Return the (X, Y) coordinate for the center point of the cell that contains the specified text.  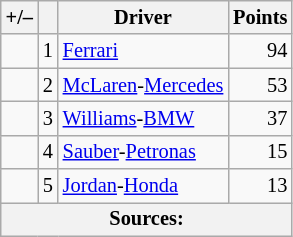
Jordan-Honda (143, 186)
Points (260, 17)
15 (260, 152)
53 (260, 85)
2 (48, 85)
Williams-BMW (143, 118)
Driver (143, 17)
37 (260, 118)
13 (260, 186)
94 (260, 51)
Sources: (147, 219)
McLaren-Mercedes (143, 85)
Ferrari (143, 51)
+/– (20, 17)
5 (48, 186)
Sauber-Petronas (143, 152)
4 (48, 152)
1 (48, 51)
3 (48, 118)
